From the cell containing the given text, extract its center point as [x, y] coordinate. 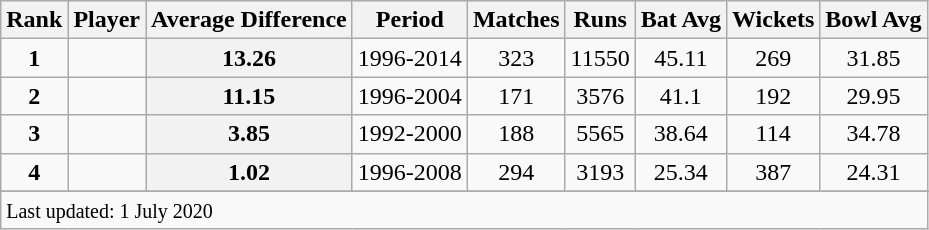
38.64 [680, 134]
Period [410, 20]
Matches [516, 20]
5565 [600, 134]
29.95 [874, 96]
45.11 [680, 58]
1996-2004 [410, 96]
1 [34, 58]
31.85 [874, 58]
1996-2014 [410, 58]
387 [774, 172]
Runs [600, 20]
171 [516, 96]
Last updated: 1 July 2020 [464, 210]
114 [774, 134]
323 [516, 58]
294 [516, 172]
4 [34, 172]
Average Difference [250, 20]
11550 [600, 58]
Player [107, 20]
34.78 [874, 134]
1992-2000 [410, 134]
25.34 [680, 172]
2 [34, 96]
41.1 [680, 96]
Bat Avg [680, 20]
3.85 [250, 134]
Bowl Avg [874, 20]
192 [774, 96]
188 [516, 134]
1.02 [250, 172]
11.15 [250, 96]
3193 [600, 172]
Wickets [774, 20]
3 [34, 134]
13.26 [250, 58]
Rank [34, 20]
1996-2008 [410, 172]
3576 [600, 96]
24.31 [874, 172]
269 [774, 58]
